Capture the cell that displays the provided text and extract its (X, Y) central coordinate. 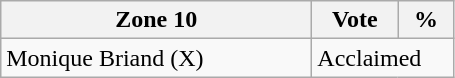
Zone 10 (156, 20)
% (426, 20)
Acclaimed (383, 58)
Monique Briand (X) (156, 58)
Vote (355, 20)
